Identify which cell holds the provided text, then report its [X, Y] central coordinate. 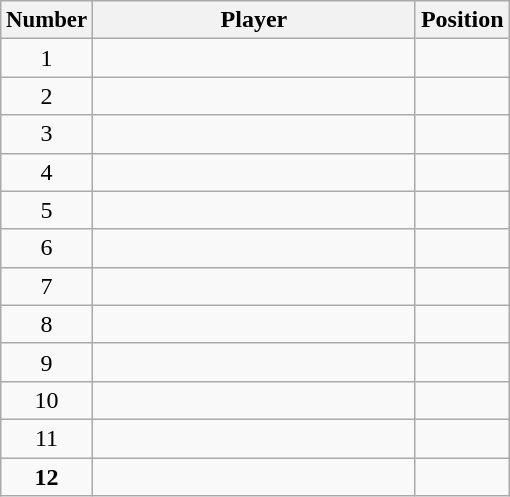
Player [254, 20]
2 [47, 96]
4 [47, 172]
8 [47, 324]
1 [47, 58]
7 [47, 286]
3 [47, 134]
5 [47, 210]
6 [47, 248]
Number [47, 20]
9 [47, 362]
Position [462, 20]
12 [47, 477]
11 [47, 438]
10 [47, 400]
